From the cell containing the given text, extract its center point as (X, Y) coordinate. 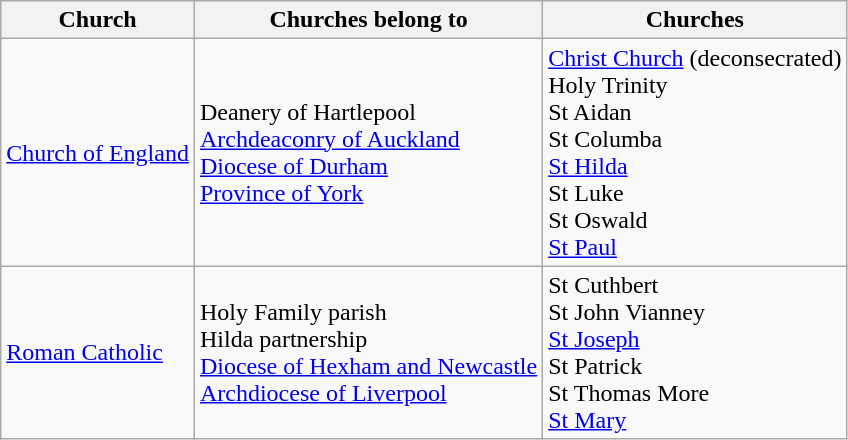
Churches belong to (368, 20)
Deanery of HartlepoolArchdeaconry of AucklandDiocese of DurhamProvince of York (368, 152)
Churches (695, 20)
Holy Family parishHilda partnershipDiocese of Hexham and NewcastleArchdiocese of Liverpool (368, 352)
Church (98, 20)
Church of England (98, 152)
Roman Catholic (98, 352)
St CuthbertSt John VianneySt JosephSt PatrickSt Thomas MoreSt Mary (695, 352)
Christ Church (deconsecrated)Holy TrinitySt AidanSt ColumbaSt HildaSt LukeSt OswaldSt Paul (695, 152)
